Extract the (X, Y) coordinate from the center of the cell holding the provided text.  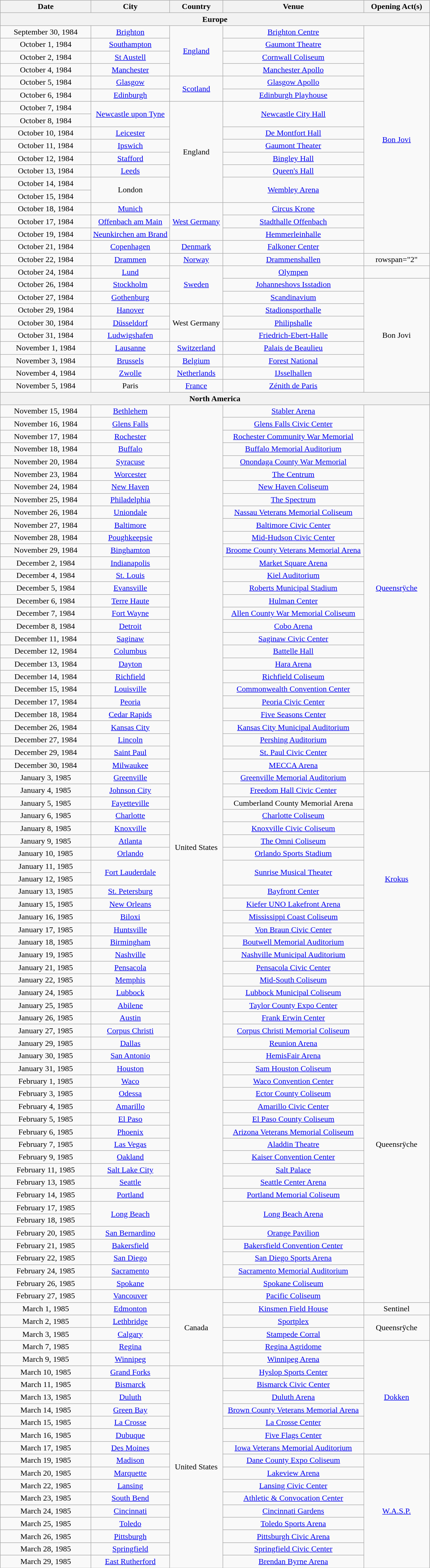
Oakland (130, 1157)
Biloxi (130, 917)
Waco Convention Center (293, 1081)
Drammenshallen (293, 259)
Kansas City Municipal Auditorium (293, 727)
January 13, 1985 (46, 891)
February 7, 1985 (46, 1144)
Dallas (130, 1043)
Pensacola Civic Center (293, 968)
Opening Act(s) (396, 7)
Houston (130, 1068)
Cedar Rapids (130, 714)
Commonwealth Convention Center (293, 689)
Kansas City (130, 727)
Mid-South Coliseum (293, 980)
October 4, 1984 (46, 70)
December 26, 1984 (46, 727)
October 13, 1984 (46, 171)
Orlando (130, 854)
October 26, 1984 (46, 285)
January 6, 1985 (46, 816)
Battelle Hall (293, 651)
Syracuse (130, 462)
Ector County Coliseum (293, 1094)
December 6, 1984 (46, 601)
November 16, 1984 (46, 424)
Waco (130, 1081)
Aladdin Theatre (293, 1144)
Market Square Arena (293, 563)
March 22, 1985 (46, 1486)
February 4, 1985 (46, 1106)
November 25, 1984 (46, 500)
February 17, 1985 (46, 1208)
Orange Pavilion (293, 1233)
November 1, 1984 (46, 348)
Saginaw (130, 639)
Dubuque (130, 1435)
Paris (130, 386)
Zénith de Paris (293, 386)
Memphis (130, 980)
October 10, 1984 (46, 133)
Bakersfield (130, 1245)
Drammen (130, 259)
Austin (130, 1018)
December 30, 1984 (46, 765)
Abilene (130, 1005)
Regina Agridome (293, 1346)
Sportplex (293, 1321)
Pittsburgh (130, 1536)
Brendan Byrne Arena (293, 1561)
St. Petersburg (130, 891)
December 2, 1984 (46, 563)
January 25, 1985 (46, 1005)
December 14, 1984 (46, 677)
Freedom Hall Civic Center (293, 790)
La Crosse (130, 1423)
Peoria (130, 702)
Lansing Civic Center (293, 1486)
October 24, 1984 (46, 272)
Forest National (293, 360)
Des Moines (130, 1448)
Las Vegas (130, 1144)
Arizona Veterans Memorial Coliseum (293, 1132)
Belgium (196, 360)
November 28, 1984 (46, 537)
February 21, 1985 (46, 1245)
Amarillo Civic Center (293, 1106)
November 20, 1984 (46, 462)
Nashville Municipal Auditorium (293, 955)
Richfield Coliseum (293, 677)
January 17, 1985 (46, 929)
December 13, 1984 (46, 664)
January 18, 1985 (46, 942)
San Antonio (130, 1056)
Dokken (396, 1397)
January 4, 1985 (46, 790)
December 27, 1984 (46, 740)
New Haven Coliseum (293, 487)
Springfield Civic Center (293, 1549)
City (130, 7)
March 29, 1985 (46, 1561)
Ludwigshafen (130, 335)
Roberts Municipal Stadium (293, 588)
March 23, 1985 (46, 1498)
October 15, 1984 (46, 196)
New Orleans (130, 904)
Bethlehem (130, 411)
Lakeview Arena (293, 1473)
Lethbridge (130, 1321)
February 1, 1985 (46, 1081)
Terre Haute (130, 601)
Country (196, 7)
El Paso (130, 1119)
Gaumont Theatre (293, 45)
Baltimore (130, 525)
Venue (293, 7)
MECCA Arena (293, 765)
Buffalo (130, 449)
December 29, 1984 (46, 752)
Cobo Arena (293, 626)
Philipshalle (293, 323)
Bakersfield Convention Center (293, 1245)
November 3, 1984 (46, 360)
Salt Lake City (130, 1169)
Brighton Centre (293, 32)
Olympen (293, 272)
February 26, 1985 (46, 1283)
Uniondale (130, 512)
Sam Houston Coliseum (293, 1068)
January 29, 1985 (46, 1043)
Stadthalle Offenbach (293, 222)
East Rutherford (130, 1561)
IJsselhallen (293, 373)
The Spectrum (293, 500)
October 22, 1984 (46, 259)
Bismarck Civic Center (293, 1385)
November 17, 1984 (46, 436)
Europe (215, 19)
Spokane (130, 1283)
January 12, 1985 (46, 879)
October 19, 1984 (46, 234)
October 18, 1984 (46, 209)
March 1, 1985 (46, 1309)
November 24, 1984 (46, 487)
Dane County Expo Coliseum (293, 1460)
Canada (196, 1328)
Cincinnati Gardens (293, 1511)
January 8, 1985 (46, 828)
January 30, 1985 (46, 1056)
Birmingham (130, 942)
Knoxville (130, 828)
Binghamton (130, 550)
Pittsburgh Civic Arena (293, 1536)
December 11, 1984 (46, 639)
Von Braun Civic Center (293, 929)
January 19, 1985 (46, 955)
March 11, 1985 (46, 1385)
January 10, 1985 (46, 854)
Louisville (130, 689)
October 30, 1984 (46, 323)
November 26, 1984 (46, 512)
March 17, 1985 (46, 1448)
Lincoln (130, 740)
Peoria Civic Center (293, 702)
Pacific Coliseum (293, 1296)
Neunkirchen am Brand (130, 234)
Boutwell Memorial Auditorium (293, 942)
Detroit (130, 626)
Stockholm (130, 285)
Charlotte Coliseum (293, 816)
January 26, 1985 (46, 1018)
Onondaga County War Memorial (293, 462)
Lubbock (130, 993)
Krokus (396, 879)
November 15, 1984 (46, 411)
Green Bay (130, 1410)
November 5, 1984 (46, 386)
Glens Falls Civic Center (293, 424)
Lausanne (130, 348)
October 31, 1984 (46, 335)
Glasgow (130, 82)
Munich (130, 209)
February 14, 1985 (46, 1195)
Southampton (130, 45)
Columbus (130, 651)
The Omni Coliseum (293, 841)
Saginaw Civic Center (293, 639)
Offenbach am Main (130, 222)
Atlanta (130, 841)
February 22, 1985 (46, 1258)
St. Paul Civic Center (293, 752)
Palais de Beaulieu (293, 348)
Brussels (130, 360)
Cumberland County Memorial Arena (293, 803)
Winnipeg Arena (293, 1359)
Sunrise Musical Theater (293, 873)
Rochester (130, 436)
San Bernardino (130, 1233)
January 27, 1985 (46, 1031)
Johnson City (130, 790)
St. Louis (130, 576)
February 6, 1985 (46, 1132)
Rochester Community War Memorial (293, 436)
Brighton (130, 32)
St Austell (130, 57)
Stabler Arena (293, 411)
March 15, 1985 (46, 1423)
Sacramento Memorial Auditorium (293, 1271)
Worcester (130, 474)
Kinsmen Field House (293, 1309)
February 24, 1985 (46, 1271)
March 13, 1985 (46, 1397)
March 2, 1985 (46, 1321)
W.A.S.P. (396, 1511)
rowspan="2" (396, 259)
Spokane Coliseum (293, 1283)
Huntsville (130, 929)
Kiefer UNO Lakefront Arena (293, 904)
Nassau Veterans Memorial Coliseum (293, 512)
October 29, 1984 (46, 310)
Seattle Center Arena (293, 1182)
October 5, 1984 (46, 82)
Düsseldorf (130, 323)
Kaiser Convention Center (293, 1157)
Taylor County Expo Center (293, 1005)
Baltimore Civic Center (293, 525)
October 12, 1984 (46, 158)
Fayetteville (130, 803)
Saint Paul (130, 752)
October 27, 1984 (46, 297)
Salt Palace (293, 1169)
Hyslop Sports Center (293, 1372)
New Haven (130, 487)
Corpus Christi (130, 1031)
March 16, 1985 (46, 1435)
Toledo Sports Arena (293, 1523)
March 14, 1985 (46, 1410)
Grand Forks (130, 1372)
February 18, 1985 (46, 1220)
November 29, 1984 (46, 550)
December 17, 1984 (46, 702)
Edinburgh (130, 95)
Bingley Hall (293, 158)
Iowa Veterans Memorial Auditorium (293, 1448)
Dayton (130, 664)
Pershing Auditorium (293, 740)
Greenville (130, 778)
Mississippi Coast Coliseum (293, 917)
Athletic & Convocation Center (293, 1498)
Orlando Sports Stadium (293, 854)
South Bend (130, 1498)
Edinburgh Playhouse (293, 95)
December 12, 1984 (46, 651)
January 16, 1985 (46, 917)
Springfield (130, 1549)
Hulman Center (293, 601)
March 26, 1985 (46, 1536)
March 10, 1985 (46, 1372)
Zwolle (130, 373)
February 13, 1985 (46, 1182)
Glasgow Apollo (293, 82)
March 3, 1985 (46, 1334)
Lansing (130, 1486)
Sentinel (396, 1309)
Wembley Arena (293, 190)
October 14, 1984 (46, 184)
January 31, 1985 (46, 1068)
March 19, 1985 (46, 1460)
Switzerland (196, 348)
March 20, 1985 (46, 1473)
Johanneshovs Isstadion (293, 285)
October 6, 1984 (46, 95)
Duluth Arena (293, 1397)
Knoxville Civic Coliseum (293, 828)
Vancouver (130, 1296)
January 21, 1985 (46, 968)
Hara Arena (293, 664)
Netherlands (196, 373)
Brown County Veterans Memorial Arena (293, 1410)
Duluth (130, 1397)
October 11, 1984 (46, 145)
Phoenix (130, 1132)
Broome County Veterans Memorial Arena (293, 550)
January 11, 1985 (46, 866)
October 7, 1984 (46, 108)
Norway (196, 259)
Allen County War Memorial Coliseum (293, 613)
Toledo (130, 1523)
Richfield (130, 677)
Friedrich-Ebert-Halle (293, 335)
Long Beach Arena (293, 1214)
December 15, 1984 (46, 689)
January 24, 1985 (46, 993)
October 1, 1984 (46, 45)
October 8, 1984 (46, 120)
France (196, 386)
San Diego (130, 1258)
Bismarck (130, 1385)
Madison (130, 1460)
Falkoner Center (293, 247)
Fort Lauderdale (130, 873)
Hanover (130, 310)
Ipswich (130, 145)
March 25, 1985 (46, 1523)
December 8, 1984 (46, 626)
September 30, 1984 (46, 32)
October 17, 1984 (46, 222)
Stampede Corral (293, 1334)
Newcastle City Hall (293, 114)
January 5, 1985 (46, 803)
Leicester (130, 133)
Nashville (130, 955)
March 24, 1985 (46, 1511)
Marquette (130, 1473)
Circus Krone (293, 209)
Indianapolis (130, 563)
October 21, 1984 (46, 247)
Greenville Memorial Auditorium (293, 778)
February 27, 1985 (46, 1296)
Corpus Christi Memorial Coliseum (293, 1031)
Gothenburg (130, 297)
Philadelphia (130, 500)
Charlotte (130, 816)
Winnipeg (130, 1359)
Stafford (130, 158)
Kiel Auditorium (293, 576)
Pensacola (130, 968)
Denmark (196, 247)
Amarillo (130, 1106)
February 3, 1985 (46, 1094)
Lubbock Municipal Coliseum (293, 993)
March 9, 1985 (46, 1359)
December 18, 1984 (46, 714)
November 23, 1984 (46, 474)
February 20, 1985 (46, 1233)
San Diego Sports Arena (293, 1258)
Evansville (130, 588)
Cincinnati (130, 1511)
Mid-Hudson Civic Center (293, 537)
March 7, 1985 (46, 1346)
Gaumont Theater (293, 145)
March 28, 1985 (46, 1549)
Fort Wayne (130, 613)
Buffalo Memorial Auditorium (293, 449)
Stadionsporthalle (293, 310)
Glens Falls (130, 424)
Poughkeepsie (130, 537)
The Centrum (293, 474)
November 27, 1984 (46, 525)
Manchester (130, 70)
October 2, 1984 (46, 57)
London (130, 190)
February 9, 1985 (46, 1157)
Seattle (130, 1182)
Sacramento (130, 1271)
Queen's Hall (293, 171)
November 18, 1984 (46, 449)
Manchester Apollo (293, 70)
December 7, 1984 (46, 613)
HemisFair Arena (293, 1056)
Edmonton (130, 1309)
Copenhagen (130, 247)
Scandinavium (293, 297)
De Montfort Hall (293, 133)
December 5, 1984 (46, 588)
Cornwall Coliseum (293, 57)
Regina (130, 1346)
Bayfront Center (293, 891)
Long Beach (130, 1214)
December 4, 1984 (46, 576)
February 5, 1985 (46, 1119)
Frank Erwin Center (293, 1018)
Odessa (130, 1094)
Scotland (196, 89)
Portland Memorial Coliseum (293, 1195)
Newcastle upon Tyne (130, 114)
Reunion Arena (293, 1043)
Five Flags Center (293, 1435)
Hemmerleinhalle (293, 234)
North America (215, 399)
February 11, 1985 (46, 1169)
January 9, 1985 (46, 841)
Sweden (196, 285)
Lund (130, 272)
El Paso County Coliseum (293, 1119)
La Crosse Center (293, 1423)
Milwaukee (130, 765)
Calgary (130, 1334)
Portland (130, 1195)
Leeds (130, 171)
Five Seasons Center (293, 714)
November 4, 1984 (46, 373)
January 15, 1985 (46, 904)
January 3, 1985 (46, 778)
Date (46, 7)
January 22, 1985 (46, 980)
